Output the [X, Y] coordinate of the center of the cell containing the given text.  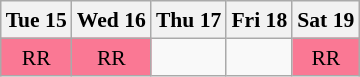
Sat 19 [326, 20]
Wed 16 [112, 20]
Thu 17 [189, 20]
Tue 15 [36, 20]
Fri 18 [259, 20]
